Pinpoint the cell where the given text exists, returning its (X, Y) midpoint coordinate. 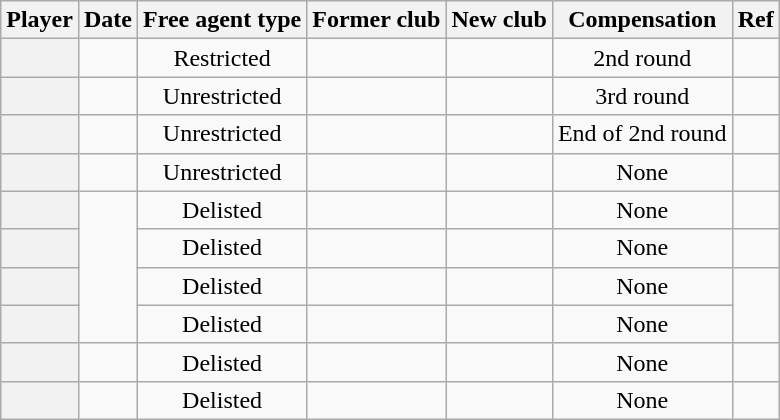
Date (108, 20)
Former club (376, 20)
Ref (756, 20)
3rd round (642, 96)
Restricted (222, 58)
Free agent type (222, 20)
Compensation (642, 20)
New club (499, 20)
2nd round (642, 58)
Player (40, 20)
End of 2nd round (642, 134)
